Detect which cell encompasses the target text, then output its (X, Y) center coordinate. 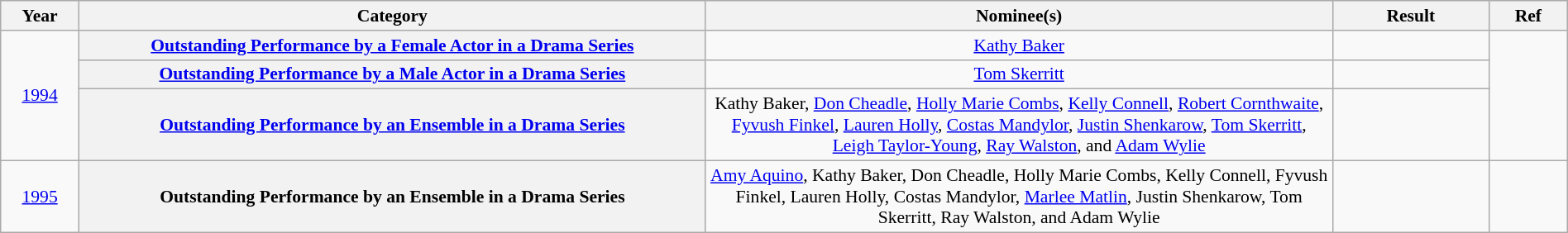
Outstanding Performance by a Male Actor in a Drama Series (392, 74)
Year (40, 16)
Kathy Baker (1019, 45)
Category (392, 16)
Nominee(s) (1019, 16)
Ref (1528, 16)
Tom Skerritt (1019, 74)
Outstanding Performance by a Female Actor in a Drama Series (392, 45)
Result (1411, 16)
1995 (40, 197)
1994 (40, 96)
